Locate the cell with the specified text and output its [x, y] center coordinate. 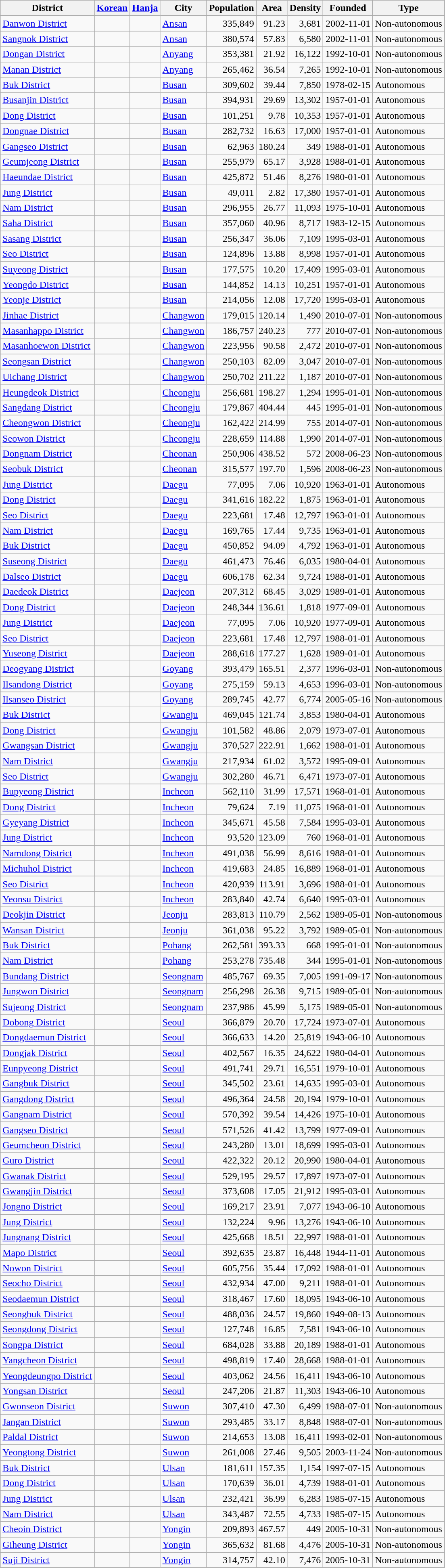
Sangdang District [48, 407]
Sujeong District [48, 1007]
223,956 [232, 346]
Masanhoewon District [48, 346]
17,724 [305, 1022]
402,567 [232, 1053]
24,622 [305, 1053]
136.61 [272, 607]
6,471 [305, 776]
343,487 [232, 1514]
392,635 [232, 1253]
47.30 [272, 1406]
17.60 [272, 1299]
14,426 [305, 1114]
256,298 [232, 992]
11,075 [305, 807]
1949-08-13 [348, 1314]
302,280 [232, 776]
19,860 [305, 1314]
2005-05-16 [348, 700]
127,748 [232, 1329]
39.54 [272, 1114]
10.20 [272, 269]
380,574 [232, 39]
394,931 [232, 100]
29.71 [272, 1068]
7,109 [305, 239]
Mapo District [48, 1253]
403,062 [232, 1375]
110.79 [272, 914]
349 [305, 146]
2.82 [272, 193]
13.08 [272, 1437]
29.57 [272, 1176]
8,616 [305, 853]
Founded [348, 8]
120.14 [272, 315]
49,011 [232, 193]
177,575 [232, 269]
26.38 [272, 992]
180.24 [272, 146]
22,997 [305, 1237]
144,852 [232, 285]
Seocho District [48, 1283]
36.99 [272, 1499]
214.99 [272, 423]
438.52 [272, 454]
District [48, 8]
217,934 [232, 761]
9,211 [305, 1283]
23.91 [272, 1207]
57.83 [272, 39]
261,008 [232, 1453]
Geumcheon District [48, 1145]
17.40 [272, 1360]
94.09 [272, 546]
7,476 [305, 1560]
211.22 [272, 377]
6,035 [305, 561]
461,473 [232, 561]
307,410 [232, 1406]
4,733 [305, 1514]
6,283 [305, 1499]
570,392 [232, 1114]
9.96 [272, 1222]
72.55 [272, 1514]
169,765 [232, 530]
4,792 [305, 546]
31.99 [272, 792]
56.99 [272, 853]
City [183, 8]
1,490 [305, 315]
344 [305, 961]
Deogyang District [48, 669]
3,853 [305, 715]
345,671 [232, 822]
7,265 [305, 69]
222.91 [272, 746]
Wansan District [48, 930]
209,893 [232, 1529]
498,819 [232, 1360]
101,251 [232, 115]
425,668 [232, 1237]
Density [305, 8]
17.44 [272, 530]
Yeonje District [48, 300]
16,122 [305, 54]
1983-12-15 [348, 223]
243,280 [232, 1145]
13.88 [272, 254]
Gangnam District [48, 1114]
262,581 [232, 945]
20,189 [305, 1345]
46.71 [272, 776]
124,896 [232, 254]
419,683 [232, 868]
755 [305, 423]
62.34 [272, 576]
20.70 [272, 1022]
668 [305, 945]
393.33 [272, 945]
90.58 [272, 346]
81.68 [272, 1545]
36.54 [272, 69]
Gwangsan District [48, 746]
17,897 [305, 1176]
9,735 [305, 530]
20,990 [305, 1160]
366,879 [232, 1022]
353,381 [232, 54]
1,596 [305, 469]
Busanjin District [48, 100]
10,251 [305, 285]
7,005 [305, 976]
275,159 [232, 684]
Yeongdeungpo District [48, 1375]
16,551 [305, 1068]
13.01 [272, 1145]
Suseong District [48, 561]
8,717 [305, 223]
240.23 [272, 331]
469,045 [232, 715]
315,577 [232, 469]
Masanhappo District [48, 331]
9,505 [305, 1453]
7,077 [305, 1207]
82.09 [272, 361]
265,462 [232, 69]
16,448 [305, 1253]
14.20 [272, 1038]
282,732 [232, 131]
1,662 [305, 746]
529,195 [232, 1176]
Area [272, 8]
237,986 [232, 1007]
29.69 [272, 100]
10,353 [305, 115]
250,103 [232, 361]
45.58 [272, 822]
Gwanak District [48, 1176]
Songpa District [48, 1345]
Geumjeong District [48, 161]
6,774 [305, 700]
Seobuk District [48, 469]
25,819 [305, 1038]
445 [305, 407]
17,380 [305, 193]
Yeongdo District [48, 285]
1978-02-15 [348, 85]
13,276 [305, 1222]
357,060 [232, 223]
309,602 [232, 85]
28,668 [305, 1360]
Gangdong District [48, 1099]
17,000 [305, 131]
449 [305, 1529]
256,347 [232, 239]
2003-11-24 [348, 1453]
62,963 [232, 146]
17,571 [305, 792]
Ilsanseo District [48, 700]
214,653 [232, 1437]
9.78 [272, 115]
7,584 [305, 822]
5,175 [305, 1007]
59.13 [272, 684]
571,526 [232, 1130]
Jungwon District [48, 992]
Population [232, 8]
Jongno District [48, 1207]
247,206 [232, 1391]
253,278 [232, 961]
Suyeong District [48, 269]
170,639 [232, 1483]
Heungdeok District [48, 392]
491,741 [232, 1068]
35.44 [272, 1268]
1944-11-01 [348, 1253]
16.35 [272, 1053]
Jinhae District [48, 315]
Paldal District [48, 1437]
11,303 [305, 1391]
6,640 [305, 899]
61.02 [272, 761]
1993-02-01 [348, 1437]
Michuhol District [48, 868]
335,849 [232, 23]
3,681 [305, 23]
24.57 [272, 1314]
Nowon District [48, 1268]
3,696 [305, 884]
Seowon District [48, 438]
606,178 [232, 576]
Yeonsu District [48, 899]
179,867 [232, 407]
Hanja [145, 8]
23.61 [272, 1084]
255,979 [232, 161]
Dongdaemun District [48, 1038]
1,990 [305, 438]
4,739 [305, 1483]
Dongnae District [48, 131]
4,653 [305, 684]
26.77 [272, 208]
Type [409, 8]
Korean [112, 8]
27.46 [272, 1453]
13,799 [305, 1130]
Uichang District [48, 377]
250,906 [232, 454]
248,344 [232, 607]
186,757 [232, 331]
157.35 [272, 1468]
17,409 [305, 269]
1,818 [305, 607]
Bundang District [48, 976]
36.01 [272, 1483]
8,848 [305, 1421]
45.99 [272, 1007]
16,889 [305, 868]
Haeundae District [48, 177]
Sasang District [48, 239]
177.27 [272, 653]
1997-07-15 [348, 1468]
293,485 [232, 1421]
1991-09-17 [348, 976]
Daedeok District [48, 592]
179,015 [232, 315]
68.45 [272, 592]
17.05 [272, 1191]
2,377 [305, 669]
232,421 [232, 1499]
9,724 [305, 576]
17,720 [305, 300]
373,608 [232, 1191]
11,093 [305, 208]
Ilsandong District [48, 684]
3,928 [305, 161]
6,580 [305, 39]
3,792 [305, 930]
51.46 [272, 177]
165.51 [272, 669]
Yeongtong District [48, 1453]
Gwonseon District [48, 1406]
121.74 [272, 715]
162,422 [232, 423]
Seongsan District [48, 361]
42.10 [272, 1560]
Saha District [48, 223]
91.23 [272, 23]
450,852 [232, 546]
9,715 [305, 992]
Cheoin District [48, 1529]
16.85 [272, 1329]
Dongnam District [48, 454]
422,322 [232, 1160]
283,813 [232, 914]
42.74 [272, 899]
314,757 [232, 1560]
1,187 [305, 377]
735.48 [272, 961]
1980-01-01 [348, 177]
198.27 [272, 392]
23.87 [272, 1253]
256,681 [232, 392]
777 [305, 331]
366,633 [232, 1038]
Manan District [48, 69]
296,955 [232, 208]
13,302 [305, 100]
488,036 [232, 1314]
Gangbuk District [48, 1084]
214,056 [232, 300]
1,154 [305, 1468]
250,702 [232, 377]
Seongbuk District [48, 1314]
404.44 [272, 407]
760 [305, 838]
24.58 [272, 1099]
Yuseong District [48, 653]
Gwangjin District [48, 1191]
4,476 [305, 1545]
14.13 [272, 285]
3,047 [305, 361]
2,472 [305, 346]
Yongsan District [48, 1391]
69.35 [272, 976]
95.22 [272, 930]
7.19 [272, 807]
1,875 [305, 500]
1995-09-01 [348, 761]
6,499 [305, 1406]
169,217 [232, 1207]
289,745 [232, 700]
24.56 [272, 1375]
7,850 [305, 85]
12.08 [272, 300]
33.88 [272, 1345]
76.46 [272, 561]
345,502 [232, 1084]
Deokjin District [48, 914]
21.92 [272, 54]
Guro District [48, 1160]
18.51 [272, 1237]
425,872 [232, 177]
496,364 [232, 1099]
36.06 [272, 239]
432,934 [232, 1283]
684,028 [232, 1345]
113.91 [272, 884]
181,611 [232, 1468]
33.17 [272, 1421]
228,659 [232, 438]
Dalseo District [48, 576]
21,912 [305, 1191]
123.09 [272, 838]
21.87 [272, 1391]
8,998 [305, 254]
24.85 [272, 868]
467.57 [272, 1529]
1,628 [305, 653]
485,767 [232, 976]
3,572 [305, 761]
Gyeyang District [48, 822]
39.44 [272, 85]
491,038 [232, 853]
40.96 [272, 223]
2,079 [305, 730]
7,581 [305, 1329]
Danwon District [48, 23]
47.00 [272, 1283]
Suji District [48, 1560]
420,939 [232, 884]
17,092 [305, 1268]
Giheung District [48, 1545]
41.42 [272, 1130]
341,616 [232, 500]
93,520 [232, 838]
3,029 [305, 592]
393,479 [232, 669]
Namdong District [48, 853]
79,624 [232, 807]
288,618 [232, 653]
14,635 [305, 1084]
114.88 [272, 438]
132,224 [232, 1222]
Dobong District [48, 1022]
Dongan District [48, 54]
365,632 [232, 1545]
370,527 [232, 746]
1,294 [305, 392]
Seodaemun District [48, 1299]
2,562 [305, 914]
20.12 [272, 1160]
Cheongwon District [48, 423]
20,194 [305, 1099]
101,582 [232, 730]
Jungnang District [48, 1237]
562,110 [232, 792]
182.22 [272, 500]
Jangan District [48, 1421]
8,276 [305, 177]
18,699 [305, 1145]
65.17 [272, 161]
207,312 [232, 592]
16.63 [272, 131]
197.70 [272, 469]
Eunpyeong District [48, 1068]
48.86 [272, 730]
318,467 [232, 1299]
42.77 [272, 700]
Seongdong District [48, 1329]
605,756 [232, 1268]
Dongjak District [48, 1053]
361,038 [232, 930]
572 [305, 454]
Sangnok District [48, 39]
Bupyeong District [48, 792]
18,095 [305, 1299]
Yangcheon District [48, 1360]
283,840 [232, 899]
